From the cell containing the given text, extract its center point as (x, y) coordinate. 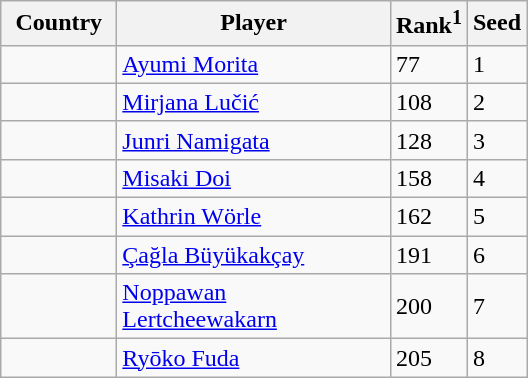
Mirjana Lučić (254, 102)
Country (59, 24)
Seed (496, 24)
Çağla Büyükakçay (254, 255)
7 (496, 306)
200 (428, 306)
5 (496, 217)
128 (428, 140)
Rank1 (428, 24)
Junri Namigata (254, 140)
Ayumi Morita (254, 64)
191 (428, 255)
158 (428, 178)
108 (428, 102)
3 (496, 140)
162 (428, 217)
Misaki Doi (254, 178)
Ryōko Fuda (254, 358)
77 (428, 64)
2 (496, 102)
Kathrin Wörle (254, 217)
8 (496, 358)
Noppawan Lertcheewakarn (254, 306)
205 (428, 358)
1 (496, 64)
Player (254, 24)
6 (496, 255)
4 (496, 178)
